Provide the (x, y) coordinate of the cell's center where the given text is located.  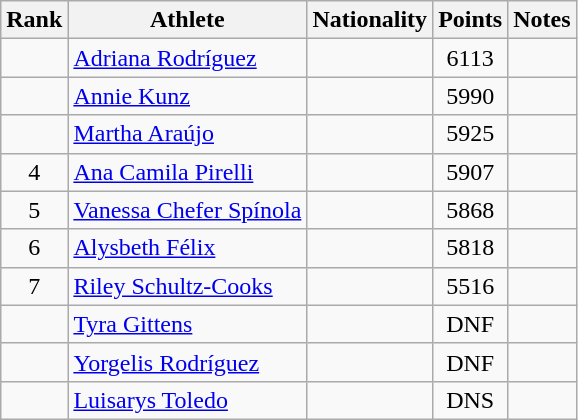
Notes (542, 20)
Riley Schultz-Cooks (188, 286)
4 (34, 172)
Athlete (188, 20)
Points (470, 20)
Luisarys Toledo (188, 400)
Tyra Gittens (188, 324)
6 (34, 248)
Alysbeth Félix (188, 248)
5907 (470, 172)
5868 (470, 210)
Yorgelis Rodríguez (188, 362)
Martha Araújo (188, 134)
Adriana Rodríguez (188, 58)
5818 (470, 248)
5 (34, 210)
Annie Kunz (188, 96)
DNS (470, 400)
7 (34, 286)
Nationality (370, 20)
5990 (470, 96)
6113 (470, 58)
Rank (34, 20)
Vanessa Chefer Spínola (188, 210)
Ana Camila Pirelli (188, 172)
5925 (470, 134)
5516 (470, 286)
